Locate the cell with the specified text and output its (X, Y) center coordinate. 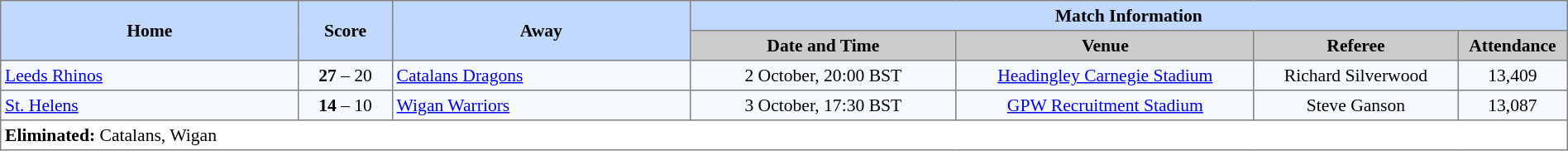
Away (541, 31)
Date and Time (823, 46)
Headingley Carnegie Stadium (1105, 75)
13,087 (1513, 105)
GPW Recruitment Stadium (1105, 105)
2 October, 20:00 BST (823, 75)
27 – 20 (346, 75)
Catalans Dragons (541, 75)
13,409 (1513, 75)
3 October, 17:30 BST (823, 105)
Match Information (1128, 16)
Attendance (1513, 46)
Richard Silverwood (1355, 75)
St. Helens (150, 105)
14 – 10 (346, 105)
Leeds Rhinos (150, 75)
Steve Ganson (1355, 105)
Wigan Warriors (541, 105)
Eliminated: Catalans, Wigan (784, 135)
Home (150, 31)
Score (346, 31)
Referee (1355, 46)
Venue (1105, 46)
